Identify which cell holds the provided text, then report its (X, Y) central coordinate. 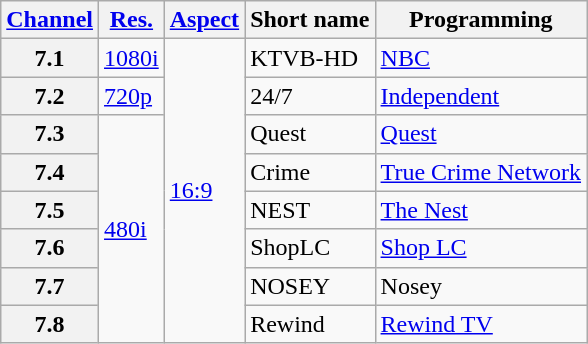
NBC (481, 58)
ShopLC (310, 248)
7.8 (50, 324)
7.3 (50, 134)
The Nest (481, 210)
Crime (310, 172)
Short name (310, 20)
NOSEY (310, 286)
7.6 (50, 248)
Programming (481, 20)
Rewind TV (481, 324)
Nosey (481, 286)
Res. (132, 20)
Independent (481, 96)
Aspect (204, 20)
16:9 (204, 191)
Shop LC (481, 248)
KTVB-HD (310, 58)
True Crime Network (481, 172)
7.7 (50, 286)
7.2 (50, 96)
NEST (310, 210)
480i (132, 229)
720p (132, 96)
Rewind (310, 324)
7.5 (50, 210)
7.4 (50, 172)
24/7 (310, 96)
Channel (50, 20)
7.1 (50, 58)
1080i (132, 58)
